Locate the cell with the specified text and output its (x, y) center coordinate. 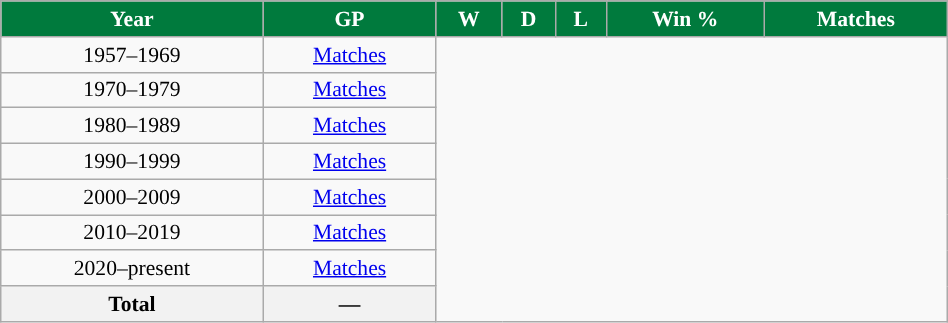
2020–present (132, 269)
— (350, 304)
1990–1999 (132, 162)
GP (350, 19)
Win % (685, 19)
1980–1989 (132, 126)
L (580, 19)
Year (132, 19)
1970–1979 (132, 90)
Total (132, 304)
W (469, 19)
2000–2009 (132, 197)
2010–2019 (132, 233)
1957–1969 (132, 55)
D (528, 19)
